Determine the (X, Y) coordinate at the center of the cell enclosing the given text.  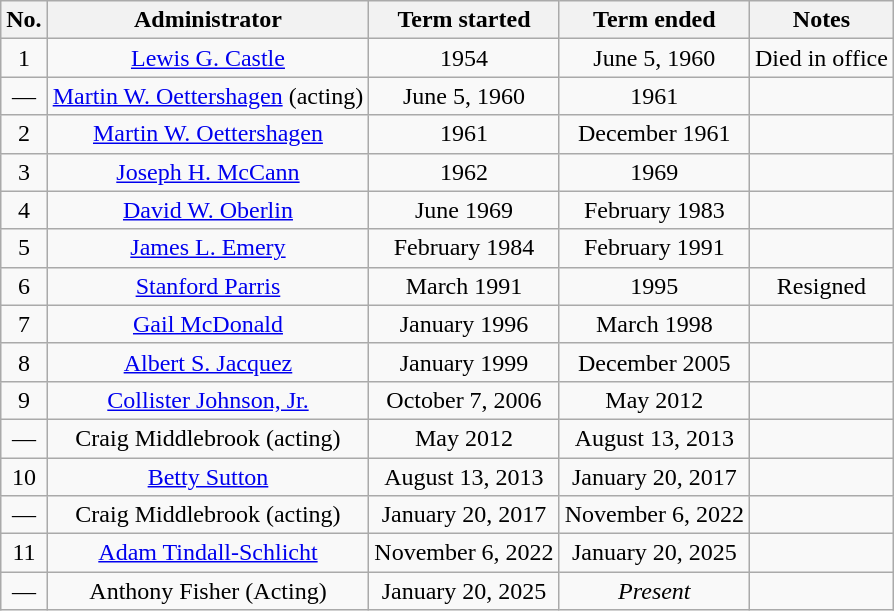
10 (24, 477)
5 (24, 248)
Collister Johnson, Jr. (208, 400)
Administrator (208, 20)
1962 (464, 172)
James L. Emery (208, 248)
Died in office (822, 58)
March 1998 (654, 324)
Stanford Parris (208, 286)
Betty Sutton (208, 477)
December 1961 (654, 134)
Joseph H. McCann (208, 172)
1 (24, 58)
3 (24, 172)
Notes (822, 20)
4 (24, 210)
February 1984 (464, 248)
2 (24, 134)
6 (24, 286)
Albert S. Jacquez (208, 362)
1995 (654, 286)
11 (24, 553)
Anthony Fisher (Acting) (208, 591)
Martin W. Oettershagen (208, 134)
January 1996 (464, 324)
Martin W. Oettershagen (acting) (208, 96)
Resigned (822, 286)
Term started (464, 20)
March 1991 (464, 286)
8 (24, 362)
David W. Oberlin (208, 210)
December 2005 (654, 362)
1954 (464, 58)
January 1999 (464, 362)
1969 (654, 172)
October 7, 2006 (464, 400)
Term ended (654, 20)
7 (24, 324)
No. (24, 20)
June 1969 (464, 210)
Adam Tindall-Schlicht (208, 553)
Gail McDonald (208, 324)
9 (24, 400)
February 1991 (654, 248)
February 1983 (654, 210)
Lewis G. Castle (208, 58)
Present (654, 591)
